Extract the [x, y] coordinate from the center of the cell holding the provided text.  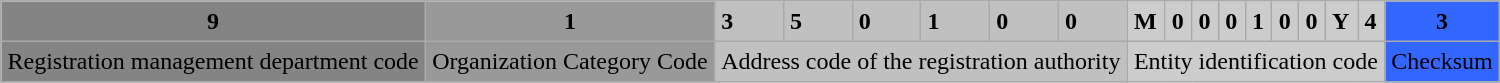
Entity identification code [1256, 61]
Registration management department code [214, 61]
5 [818, 21]
Organization Category Code [570, 61]
Checksum [1442, 61]
9 [214, 21]
M [1146, 21]
Y [1341, 21]
Address code of the registration authority [920, 61]
4 [1372, 21]
